Provide the [x, y] coordinate of the cell's center where the given text is located.  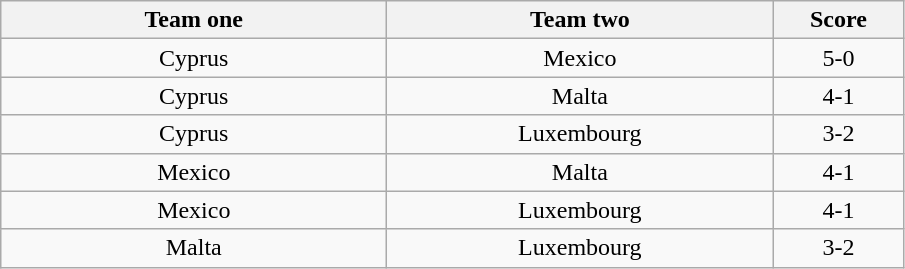
Team two [580, 20]
Team one [194, 20]
Score [838, 20]
5-0 [838, 58]
